Identify which cell holds the provided text, then report its (X, Y) central coordinate. 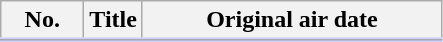
Original air date (292, 21)
No. (42, 21)
Title (114, 21)
